Scan for the cell matching the given text and deliver its (X, Y) coordinate at center. 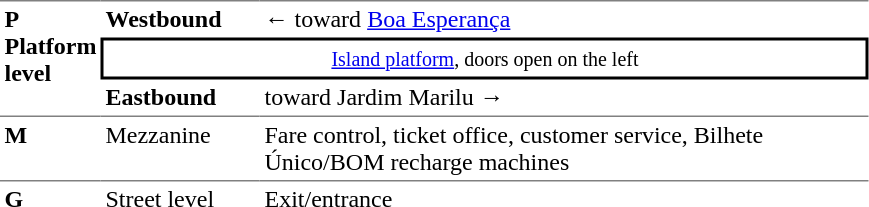
Island platform, doors open on the left (485, 59)
Eastbound (180, 99)
← toward Boa Esperança (564, 19)
M (50, 148)
Mezzanine (180, 148)
PPlatform level (50, 58)
Fare control, ticket office, customer service, Bilhete Único/BOM recharge machines (564, 148)
Westbound (180, 19)
toward Jardim Marilu → (564, 99)
